Search for the cell housing the specified text and yield its (X, Y) center coordinate. 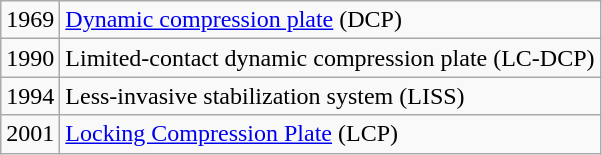
2001 (30, 134)
1990 (30, 58)
Dynamic compression plate (DCP) (330, 20)
Less-invasive stabilization system (LISS) (330, 96)
Locking Compression Plate (LCP) (330, 134)
Limited-contact dynamic compression plate (LC-DCP) (330, 58)
1969 (30, 20)
1994 (30, 96)
